Extract the [X, Y] coordinate from the center of the cell holding the provided text.  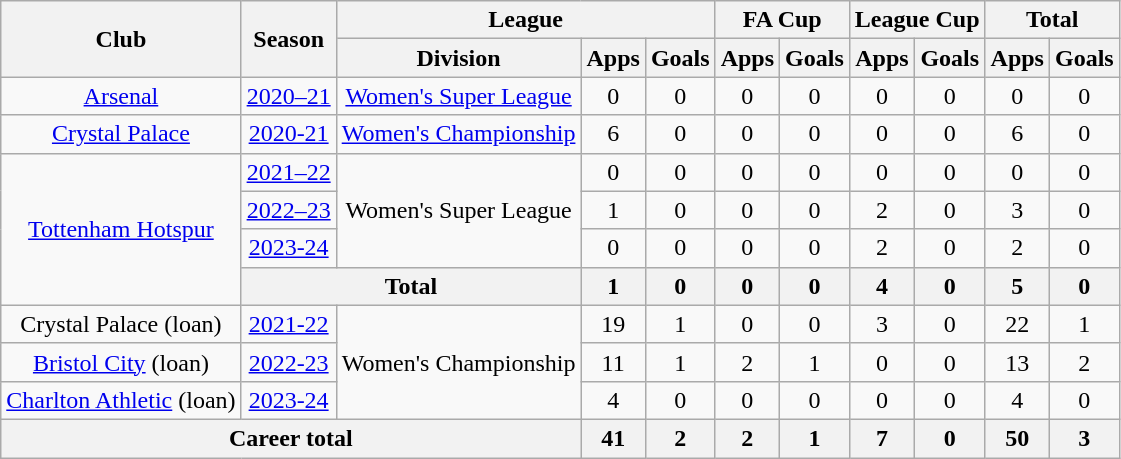
13 [1017, 362]
5 [1017, 286]
22 [1017, 324]
Division [458, 58]
Charlton Athletic (loan) [121, 400]
Season [288, 39]
Crystal Palace (loan) [121, 324]
2020–21 [288, 96]
Arsenal [121, 96]
Club [121, 39]
Bristol City (loan) [121, 362]
41 [613, 438]
2022–23 [288, 210]
2022-23 [288, 362]
19 [613, 324]
7 [882, 438]
Career total [291, 438]
FA Cup [782, 20]
11 [613, 362]
Crystal Palace [121, 134]
50 [1017, 438]
League Cup [917, 20]
2020-21 [288, 134]
League [526, 20]
Tottenham Hotspur [121, 229]
2021–22 [288, 172]
2021-22 [288, 324]
